Return [X, Y] of the center of cell containing provided text 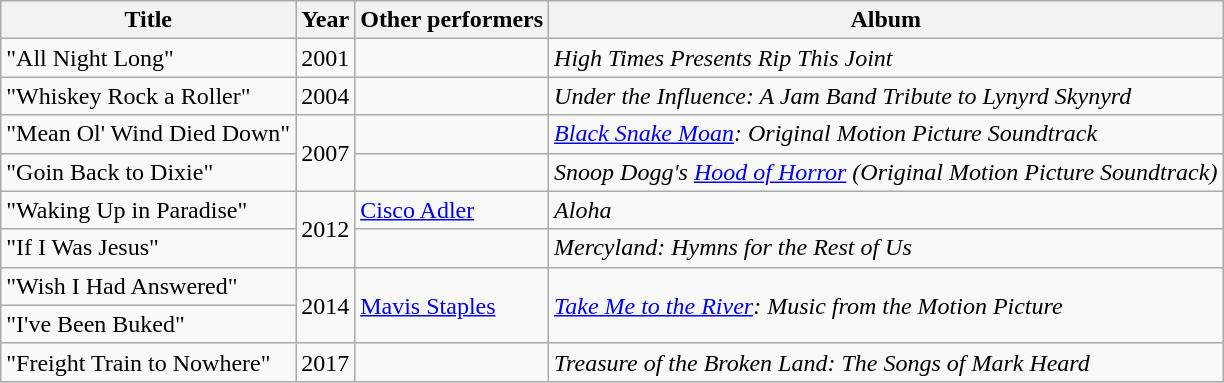
Year [326, 20]
"All Night Long" [148, 58]
Under the Influence: A Jam Band Tribute to Lynyrd Skynyrd [886, 96]
Treasure of the Broken Land: The Songs of Mark Heard [886, 362]
2012 [326, 229]
2014 [326, 305]
"Freight Train to Nowhere" [148, 362]
Cisco Adler [452, 210]
Title [148, 20]
High Times Presents Rip This Joint [886, 58]
Snoop Dogg's Hood of Horror (Original Motion Picture Soundtrack) [886, 172]
"Wish I Had Answered" [148, 286]
Aloha [886, 210]
Mercyland: Hymns for the Rest of Us [886, 248]
"Whiskey Rock a Roller" [148, 96]
"Goin Back to Dixie" [148, 172]
2001 [326, 58]
Album [886, 20]
2004 [326, 96]
2017 [326, 362]
"I've Been Buked" [148, 324]
Take Me to the River: Music from the Motion Picture [886, 305]
2007 [326, 153]
Mavis Staples [452, 305]
Black Snake Moan: Original Motion Picture Soundtrack [886, 134]
"If I Was Jesus" [148, 248]
"Mean Ol' Wind Died Down" [148, 134]
Other performers [452, 20]
"Waking Up in Paradise" [148, 210]
